Pinpoint the cell where the given text exists, returning its (x, y) midpoint coordinate. 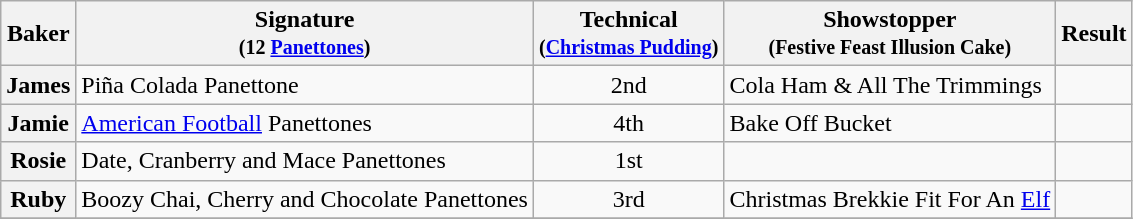
Ruby (38, 199)
Date, Cranberry and Mace Panettones (305, 161)
3rd (628, 199)
Signature(12 Panettones) (305, 34)
Rosie (38, 161)
Bake Off Bucket (890, 123)
2nd (628, 85)
Baker (38, 34)
Cola Ham & All The Trimmings (890, 85)
1st (628, 161)
Christmas Brekkie Fit For An Elf (890, 199)
Showstopper(Festive Feast Illusion Cake) (890, 34)
4th (628, 123)
James (38, 85)
American Football Panettones (305, 123)
Result (1094, 34)
Piña Colada Panettone (305, 85)
Boozy Chai, Cherry and Chocolate Panettones (305, 199)
Technical(Christmas Pudding) (628, 34)
Jamie (38, 123)
